Return [X, Y] of the center of cell containing provided text 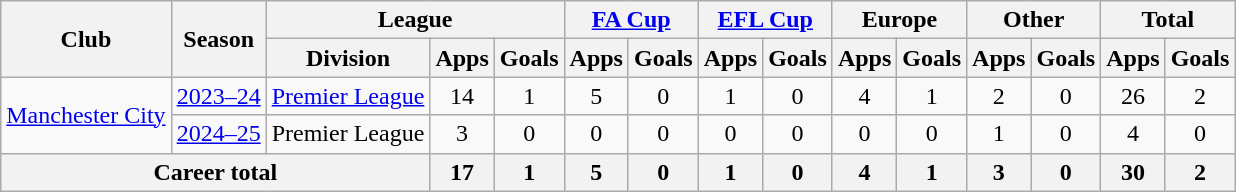
17 [462, 172]
Other [1034, 20]
Total [1168, 20]
FA Cup [631, 20]
Division [348, 58]
Season [218, 39]
30 [1133, 172]
2024–25 [218, 134]
EFL Cup [765, 20]
Europe [899, 20]
Manchester City [86, 115]
2023–24 [218, 96]
Club [86, 39]
14 [462, 96]
Career total [216, 172]
League [415, 20]
26 [1133, 96]
